Identify which cell holds the provided text, then report its (x, y) central coordinate. 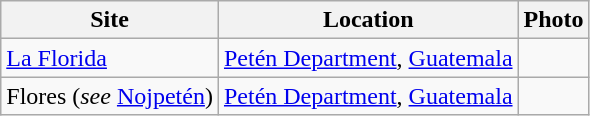
La Florida (110, 58)
Site (110, 20)
Location (368, 20)
Flores (see Nojpetén) (110, 96)
Photo (554, 20)
